Identify which cell holds the provided text, then report its [X, Y] central coordinate. 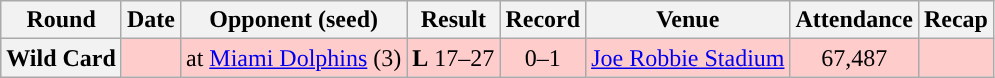
L 17–27 [454, 58]
Joe Robbie Stadium [688, 58]
at Miami Dolphins (3) [293, 58]
Wild Card [62, 58]
Attendance [854, 20]
67,487 [854, 58]
Round [62, 20]
Result [454, 20]
Venue [688, 20]
Opponent (seed) [293, 20]
Record [543, 20]
0–1 [543, 58]
Recap [956, 20]
Date [150, 20]
